Pinpoint the cell where the given text exists, returning its (X, Y) midpoint coordinate. 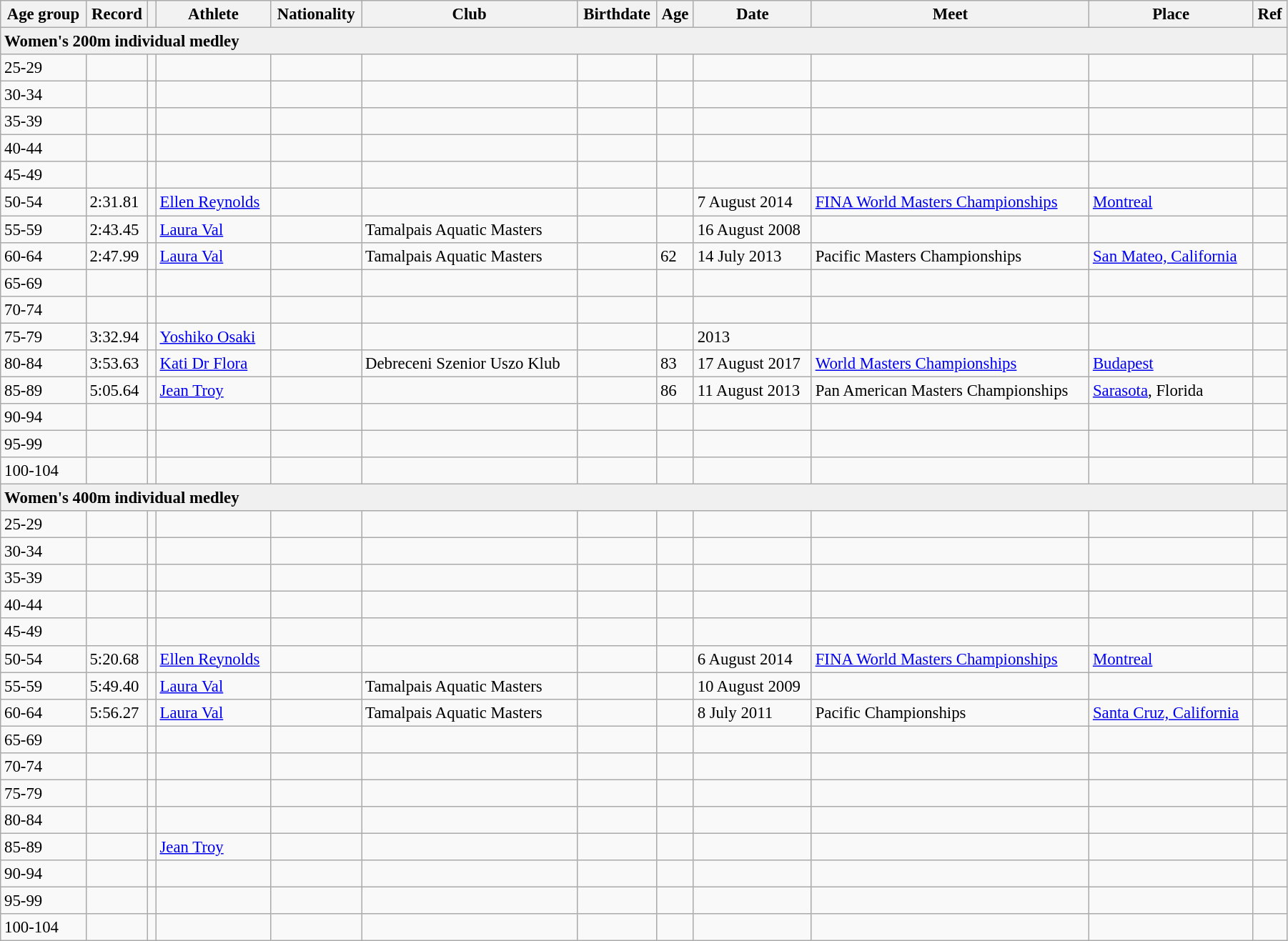
Age (675, 14)
Club (470, 14)
Birthdate (618, 14)
Pacific Masters Championships (950, 256)
World Masters Championships (950, 364)
Kati Dr Flora (213, 364)
5:56.27 (117, 712)
17 August 2017 (752, 364)
3:32.94 (117, 337)
2:43.45 (117, 229)
16 August 2008 (752, 229)
14 July 2013 (752, 256)
Debreceni Szenior Uszo Klub (470, 364)
5:05.64 (117, 390)
2:31.81 (117, 202)
Women's 200m individual medley (644, 41)
Budapest (1171, 364)
Pacific Championships (950, 712)
2013 (752, 337)
6 August 2014 (752, 659)
Date (752, 14)
Yoshiko Osaki (213, 337)
10 August 2009 (752, 686)
Santa Cruz, California (1171, 712)
3:53.63 (117, 364)
Meet (950, 14)
San Mateo, California (1171, 256)
62 (675, 256)
2:47.99 (117, 256)
Nationality (316, 14)
7 August 2014 (752, 202)
83 (675, 364)
Ref (1270, 14)
5:49.40 (117, 686)
Record (117, 14)
11 August 2013 (752, 390)
5:20.68 (117, 659)
Place (1171, 14)
86 (675, 390)
Age group (43, 14)
Women's 400m individual medley (644, 498)
Pan American Masters Championships (950, 390)
Athlete (213, 14)
Sarasota, Florida (1171, 390)
8 July 2011 (752, 712)
